Return [x, y] of the center of cell containing provided text 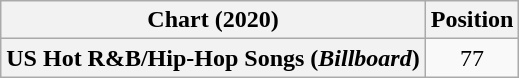
77 [472, 58]
Chart (2020) [213, 20]
US Hot R&B/Hip-Hop Songs (Billboard) [213, 58]
Position [472, 20]
